Search for the cell housing the specified text and yield its (x, y) center coordinate. 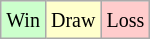
Loss (126, 20)
Draw (72, 20)
Win (24, 20)
